Pinpoint the cell where the given text exists, returning its (x, y) midpoint coordinate. 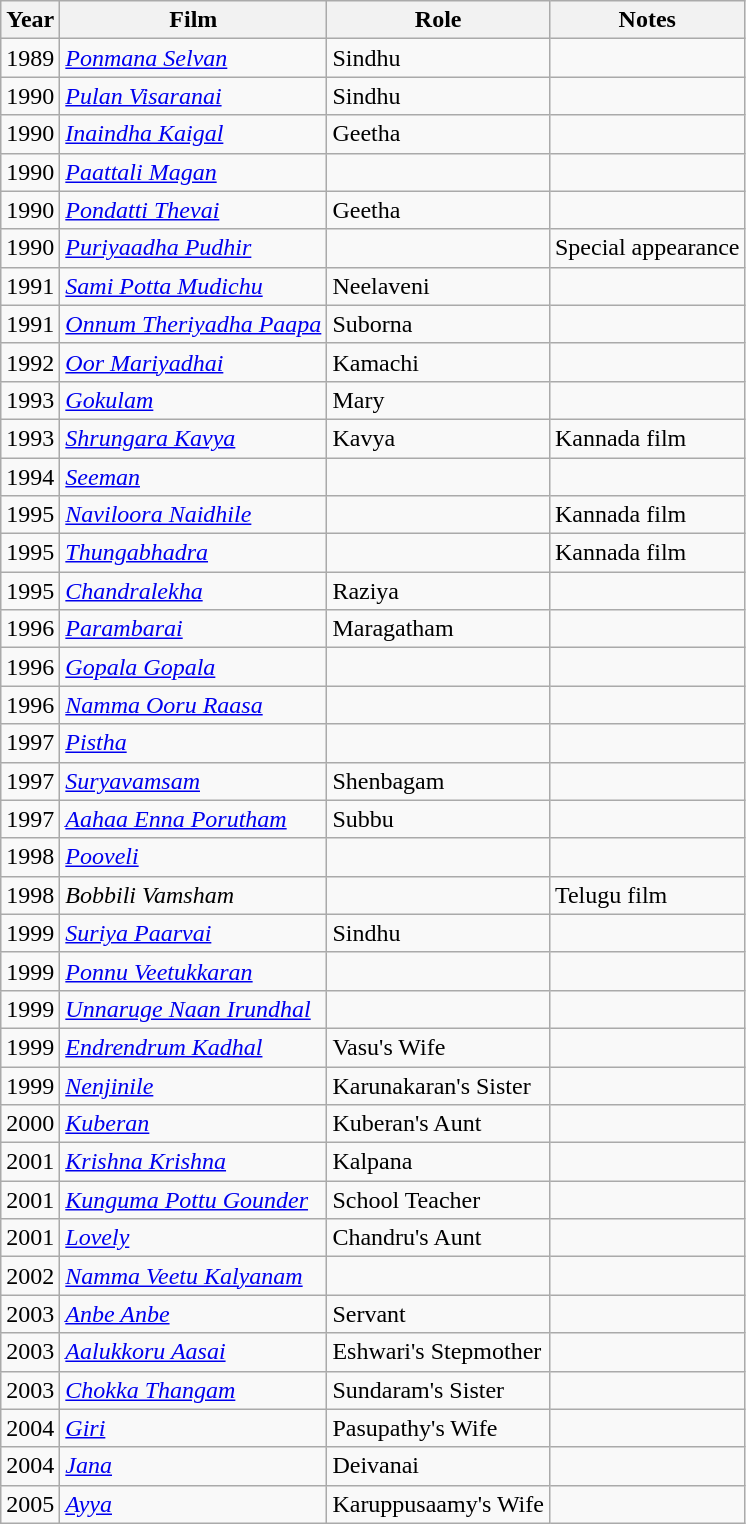
Inaindha Kaigal (194, 134)
Neelaveni (438, 286)
1994 (30, 477)
Sundaram's Sister (438, 1390)
Suborna (438, 324)
Eshwari's Stepmother (438, 1352)
Year (30, 20)
Endrendrum Kadhal (194, 1047)
Chandralekha (194, 591)
Giri (194, 1428)
Paattali Magan (194, 172)
Ponmana Selvan (194, 58)
Telugu film (647, 895)
Pondatti Thevai (194, 210)
Ponnu Veetukkaran (194, 971)
Namma Veetu Kalyanam (194, 1276)
Notes (647, 20)
Maragatham (438, 629)
Namma Ooru Raasa (194, 705)
Suryavamsam (194, 781)
Raziya (438, 591)
Pulan Visaranai (194, 96)
Kalpana (438, 1162)
Mary (438, 400)
Nenjinile (194, 1085)
Krishna Krishna (194, 1162)
Subbu (438, 819)
Pistha (194, 743)
Servant (438, 1314)
Seeman (194, 477)
Suriya Paarvai (194, 933)
Vasu's Wife (438, 1047)
Bobbili Vamsham (194, 895)
Film (194, 20)
Pasupathy's Wife (438, 1428)
Thungabhadra (194, 553)
Chokka Thangam (194, 1390)
2002 (30, 1276)
Chandru's Aunt (438, 1238)
Deivanai (438, 1466)
Gopala Gopala (194, 667)
Parambarai (194, 629)
Onnum Theriyadha Paapa (194, 324)
Kamachi (438, 362)
Lovely (194, 1238)
Kavya (438, 438)
Shrungara Kavya (194, 438)
Kunguma Pottu Gounder (194, 1200)
Jana (194, 1466)
Aalukkoru Aasai (194, 1352)
1992 (30, 362)
Role (438, 20)
Kuberan (194, 1124)
Anbe Anbe (194, 1314)
Shenbagam (438, 781)
Special appearance (647, 248)
2005 (30, 1504)
Aahaa Enna Porutham (194, 819)
Gokulam (194, 400)
Oor Mariyadhai (194, 362)
Unnaruge Naan Irundhal (194, 1009)
Kuberan's Aunt (438, 1124)
Karuppusaamy's Wife (438, 1504)
Ayya (194, 1504)
Pooveli (194, 857)
1989 (30, 58)
School Teacher (438, 1200)
Puriyaadha Pudhir (194, 248)
Sami Potta Mudichu (194, 286)
Karunakaran's Sister (438, 1085)
Naviloora Naidhile (194, 515)
2000 (30, 1124)
